Find where the given text appears and provide that cell's center as (x, y) coordinate. 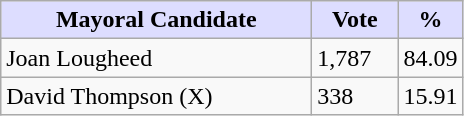
% (430, 20)
Mayoral Candidate (156, 20)
15.91 (430, 96)
1,787 (355, 58)
David Thompson (X) (156, 96)
Vote (355, 20)
Joan Lougheed (156, 58)
84.09 (430, 58)
338 (355, 96)
